Provide the [x, y] coordinate of the cell's center where the given text is located.  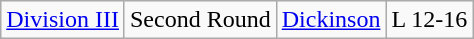
L 12-16 [430, 20]
Division III [63, 20]
Dickinson [331, 20]
Second Round [200, 20]
